Output the (X, Y) coordinate of the center of the cell containing the given text.  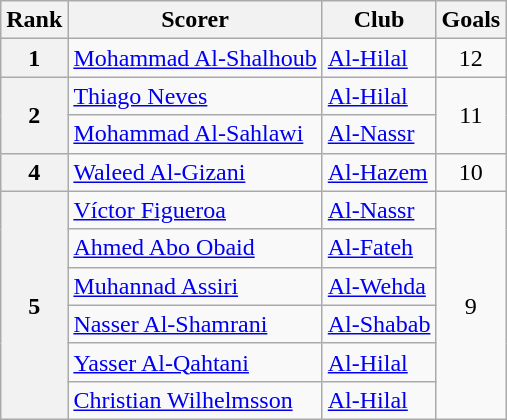
10 (471, 172)
Al-Hazem (379, 172)
Muhannad Assiri (195, 286)
4 (34, 172)
Ahmed Abo Obaid (195, 248)
Nasser Al-Shamrani (195, 324)
Yasser Al-Qahtani (195, 362)
Christian Wilhelmsson (195, 400)
Club (379, 20)
1 (34, 58)
Thiago Neves (195, 96)
9 (471, 305)
Víctor Figueroa (195, 210)
Scorer (195, 20)
Al-Fateh (379, 248)
Waleed Al-Gizani (195, 172)
Mohammad Al-Shalhoub (195, 58)
5 (34, 305)
2 (34, 115)
Mohammad Al-Sahlawi (195, 134)
12 (471, 58)
11 (471, 115)
Goals (471, 20)
Al-Wehda (379, 286)
Rank (34, 20)
Al-Shabab (379, 324)
